Scan for the cell matching the given text and deliver its [X, Y] coordinate at center. 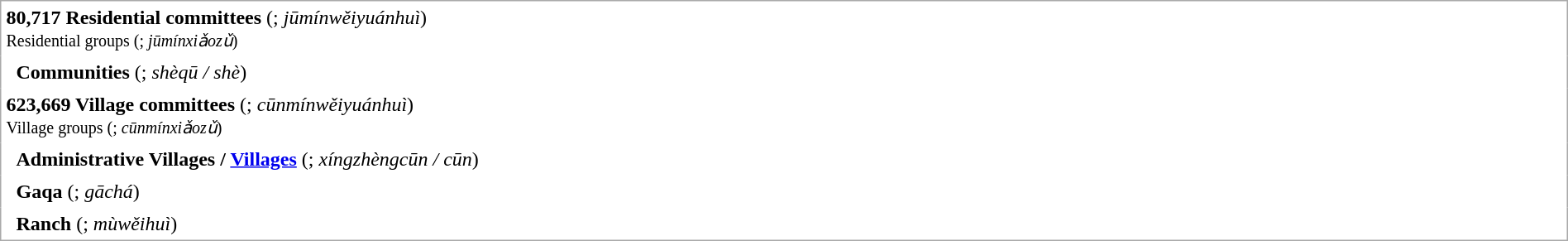
Gaqa (; gāchá) [784, 192]
Communities (; shèqū / shè) [784, 73]
Ranch (; mùwěihuì) [784, 224]
80,717 Residential committees (; jūmínwěiyuánhuì)Residential groups (; jūmínxiǎozǔ) [784, 28]
Administrative Villages / Villages (; xíngzhèngcūn / cūn) [784, 159]
623,669 Village committees (; cūnmínwěiyuánhuì)Village groups (; cūnmínxiǎozǔ) [784, 115]
